Determine the (X, Y) coordinate at the center of the cell enclosing the given text.  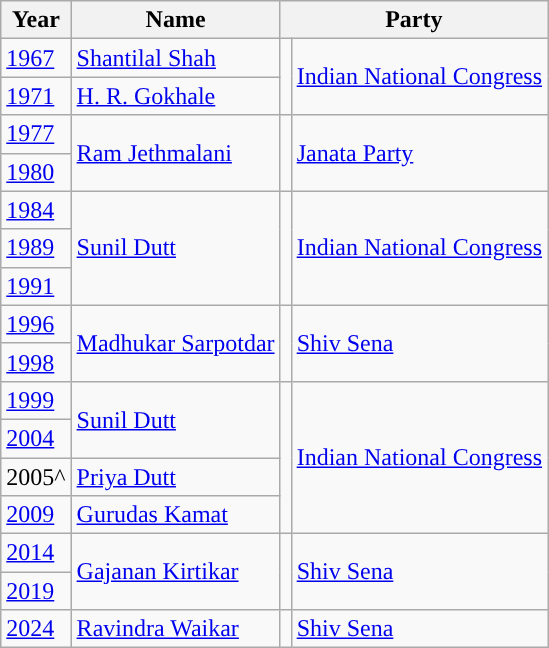
1998 (36, 362)
1980 (36, 172)
Party (414, 20)
Name (176, 20)
2009 (36, 515)
2019 (36, 591)
2024 (36, 629)
Gurudas Kamat (176, 515)
1991 (36, 286)
Janata Party (419, 153)
2004 (36, 438)
1996 (36, 324)
1999 (36, 400)
Shantilal Shah (176, 58)
Gajanan Kirtikar (176, 572)
2005^ (36, 477)
1977 (36, 134)
2014 (36, 553)
Ravindra Waikar (176, 629)
Priya Dutt (176, 477)
Year (36, 20)
Madhukar Sarpotdar (176, 343)
1971 (36, 96)
1967 (36, 58)
Ram Jethmalani (176, 153)
1984 (36, 210)
H. R. Gokhale (176, 96)
1989 (36, 248)
